Scan for the cell matching the given text and deliver its [X, Y] coordinate at center. 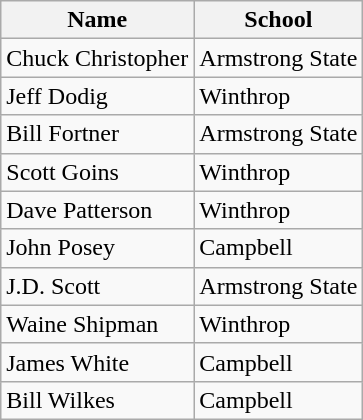
Scott Goins [98, 172]
J.D. Scott [98, 286]
Bill Fortner [98, 134]
John Posey [98, 248]
School [278, 20]
Chuck Christopher [98, 58]
Bill Wilkes [98, 400]
Name [98, 20]
James White [98, 362]
Waine Shipman [98, 324]
Dave Patterson [98, 210]
Jeff Dodig [98, 96]
